Scan for the cell matching the given text and deliver its [X, Y] coordinate at center. 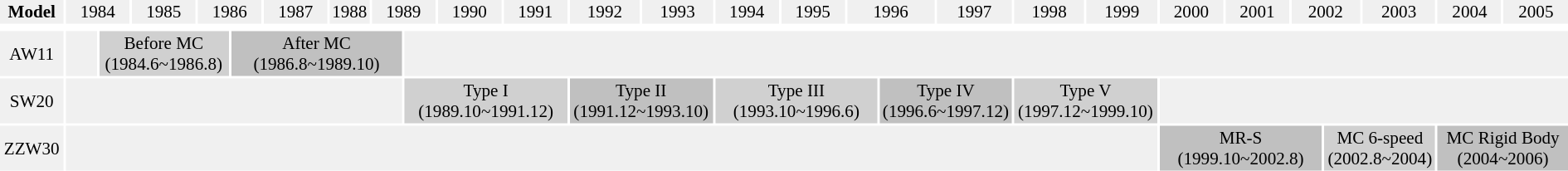
MC 6-speed(2002.8~2004) [1380, 149]
1988 [350, 12]
2000 [1191, 12]
After MC(1986.8~1989.10) [317, 54]
1992 [606, 12]
MR-S(1999.10~2002.8) [1241, 149]
1993 [677, 12]
1990 [470, 12]
2003 [1399, 12]
MC Rigid Body(2004~2006) [1503, 149]
1987 [295, 12]
1985 [163, 12]
1994 [747, 12]
Type II(1991.12~1993.10) [641, 100]
Type III(1993.10~1996.6) [796, 100]
2002 [1326, 12]
2004 [1469, 12]
1991 [535, 12]
1997 [974, 12]
Type IV(1996.6~1997.12) [946, 100]
SW20 [32, 100]
Before MC(1984.6~1986.8) [163, 54]
2005 [1536, 12]
Type I(1989.10~1991.12) [486, 100]
1998 [1049, 12]
1986 [229, 12]
1989 [403, 12]
1996 [891, 12]
Model [32, 12]
1999 [1122, 12]
1984 [98, 12]
1995 [812, 12]
2001 [1257, 12]
Type V(1997.12~1999.10) [1085, 100]
ZZW30 [32, 149]
AW11 [32, 54]
